For the text-containing cell, return its midpoint in [x, y] coordinate format. 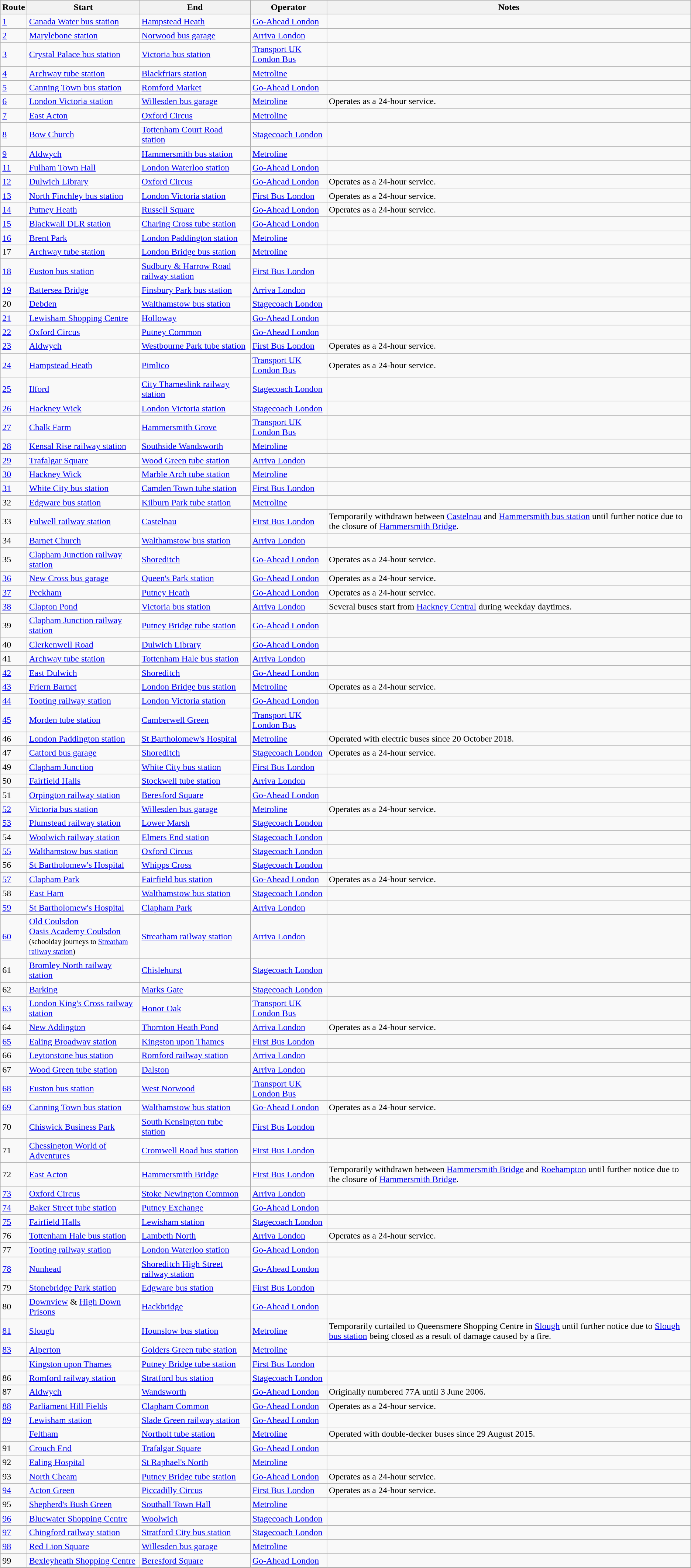
Putney Exchange [195, 1208]
Romford Market [195, 87]
97 [14, 1533]
63 [14, 1009]
31 [14, 488]
Thornton Heath Pond [195, 1028]
Bexleyheath Shopping Centre [83, 1561]
55 [14, 851]
Chalk Farm [83, 427]
26 [14, 408]
City Thameslink railway station [195, 389]
Acton Green [83, 1490]
Whipps Cross [195, 865]
Crystal Palace bus station [83, 55]
Clapham Junction [83, 767]
92 [14, 1462]
94 [14, 1490]
32 [14, 502]
Debden [83, 304]
Temporarily withdrawn between Castelnau and Hammersmith bus station until further notice due to the closure of Hammersmith Bridge. [509, 522]
Parliament Hill Fields [83, 1406]
24 [14, 365]
78 [14, 1268]
Barnet Church [83, 540]
58 [14, 893]
Hounslow bus station [195, 1331]
Clerkenwell Road [83, 645]
Hackbridge [195, 1307]
Streatham railway station [195, 936]
London King's Cross railway station [83, 1009]
68 [14, 1088]
12 [14, 182]
60 [14, 936]
Elmers End station [195, 837]
Cromwell Road bus station [195, 1150]
Hammersmith Grove [195, 427]
Several buses start from Hackney Central during weekday daytimes. [509, 607]
74 [14, 1208]
Plumstead railway station [83, 823]
2 [14, 35]
Stockwell tube station [195, 781]
Southside Wandsworth [195, 446]
Baker Street tube station [83, 1208]
88 [14, 1406]
75 [14, 1222]
14 [14, 210]
Leytonstone bus station [83, 1056]
86 [14, 1378]
Friern Barnet [83, 687]
Lower Marsh [195, 823]
Alperton [83, 1350]
Sudbury & Harrow Road railway station [195, 271]
Southall Town Hall [195, 1504]
40 [14, 645]
Chislehurst [195, 970]
Camden Town tube station [195, 488]
21 [14, 318]
98 [14, 1547]
Originally numbered 77A until 3 June 2006. [509, 1392]
17 [14, 252]
1 [14, 21]
91 [14, 1448]
Chiswick Business Park [83, 1127]
9 [14, 153]
72 [14, 1175]
Battersea Bridge [83, 290]
87 [14, 1392]
13 [14, 196]
Ealing Hospital [83, 1462]
Crouch End [83, 1448]
Finsbury Park bus station [195, 290]
62 [14, 989]
Holloway [195, 318]
28 [14, 446]
Route [14, 7]
Putney Common [195, 332]
41 [14, 659]
Charing Cross tube station [195, 224]
Norwood bus garage [195, 35]
19 [14, 290]
49 [14, 767]
Downview & High Down Prisons [83, 1307]
Camberwell Green [195, 719]
Pimlico [195, 365]
Bow Church [83, 134]
33 [14, 522]
71 [14, 1150]
Orpington railway station [83, 795]
23 [14, 346]
Clapham Common [195, 1406]
Bluewater Shopping Centre [83, 1518]
Slough [83, 1331]
25 [14, 389]
46 [14, 739]
Lambeth North [195, 1236]
Red Lion Square [83, 1547]
Kilburn Park tube station [195, 502]
South Kensington tube station [195, 1127]
Old CoulsdonOasis Academy Coulsdon(schoolday journeys to Streatham railway station) [83, 936]
Nunhead [83, 1268]
69 [14, 1108]
95 [14, 1504]
Northolt tube station [195, 1434]
Marks Gate [195, 989]
Brent Park [83, 238]
65 [14, 1042]
66 [14, 1056]
36 [14, 578]
Queen's Park station [195, 578]
50 [14, 781]
4 [14, 73]
11 [14, 167]
Kensal Rise railway station [83, 446]
39 [14, 626]
Wandsworth [195, 1392]
Shoreditch High Street railway station [195, 1268]
52 [14, 809]
New Addington [83, 1028]
North Finchley bus station [83, 196]
15 [14, 224]
Ealing Broadway station [83, 1042]
Chessington World of Adventures [83, 1150]
Catford bus garage [83, 753]
18 [14, 271]
34 [14, 540]
45 [14, 719]
56 [14, 865]
Blackfriars station [195, 73]
93 [14, 1476]
Stoke Newington Common [195, 1194]
Marble Arch tube station [195, 474]
Hammersmith bus station [195, 153]
42 [14, 673]
99 [14, 1561]
27 [14, 427]
80 [14, 1307]
Westbourne Park tube station [195, 346]
Clapton Pond [83, 607]
Bromley North railway station [83, 970]
Fulwell railway station [83, 522]
Woolwich [195, 1518]
51 [14, 795]
Notes [509, 7]
37 [14, 593]
Operated with double-decker buses since 29 August 2015. [509, 1434]
64 [14, 1028]
Marylebone station [83, 35]
Lewisham Shopping Centre [83, 318]
29 [14, 460]
61 [14, 970]
7 [14, 115]
Piccadilly Circus [195, 1490]
West Norwood [195, 1088]
Temporarily withdrawn between Hammersmith Bridge and Roehampton until further notice due to the closure of Hammersmith Bridge. [509, 1175]
43 [14, 687]
Stratford bus station [195, 1378]
67 [14, 1070]
New Cross bus garage [83, 578]
44 [14, 701]
Honor Oak [195, 1009]
Castelnau [195, 522]
79 [14, 1288]
81 [14, 1331]
Start [83, 7]
Blackwall DLR station [83, 224]
Woolwich railway station [83, 837]
73 [14, 1194]
East Ham [83, 893]
Stonebridge Park station [83, 1288]
Operated with electric buses since 20 October 2018. [509, 739]
96 [14, 1518]
Dalston [195, 1070]
Operator [289, 7]
89 [14, 1420]
East Dulwich [83, 673]
5 [14, 87]
70 [14, 1127]
Fairfield bus station [195, 879]
8 [14, 134]
Morden tube station [83, 719]
76 [14, 1236]
53 [14, 823]
Golders Green tube station [195, 1350]
Canada Water bus station [83, 21]
35 [14, 559]
Stratford City bus station [195, 1533]
Feltham [83, 1434]
End [195, 7]
54 [14, 837]
Tottenham Court Road station [195, 134]
38 [14, 607]
47 [14, 753]
16 [14, 238]
20 [14, 304]
Barking [83, 989]
St Raphael's North [195, 1462]
83 [14, 1350]
Russell Square [195, 210]
Ilford [83, 389]
30 [14, 474]
Shepherd's Bush Green [83, 1504]
22 [14, 332]
59 [14, 907]
Fulham Town Hall [83, 167]
Peckham [83, 593]
6 [14, 101]
Chingford railway station [83, 1533]
North Cheam [83, 1476]
3 [14, 55]
57 [14, 879]
Hammersmith Bridge [195, 1175]
Slade Green railway station [195, 1420]
77 [14, 1250]
